Provide the [X, Y] coordinate of the cell's center where the given text is located.  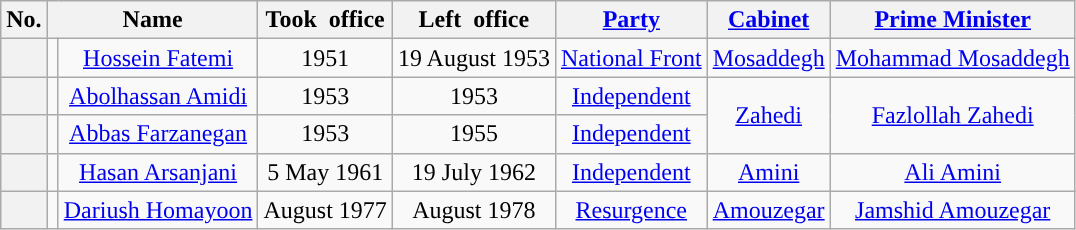
Ali Amini [952, 172]
Amini [768, 172]
Name [152, 20]
Amouzegar [768, 210]
1951 [325, 58]
Mosaddegh [768, 58]
19 July 1962 [474, 172]
Dariush Homayoon [158, 210]
Prime Minister [952, 20]
19 August 1953 [474, 58]
Left office [474, 20]
5 May 1961 [325, 172]
Abbas Farzanegan [158, 134]
1955 [474, 134]
August 1977 [325, 210]
August 1978 [474, 210]
Mohammad Mosaddegh [952, 58]
Party [631, 20]
Cabinet [768, 20]
Abolhassan Amidi [158, 96]
Resurgence [631, 210]
Hossein Fatemi [158, 58]
Fazlollah Zahedi [952, 115]
National Front [631, 58]
Hasan Arsanjani [158, 172]
Zahedi [768, 115]
Jamshid Amouzegar [952, 210]
No. [24, 20]
Took office [325, 20]
